Find where the given text appears and provide that cell's center as [X, Y] coordinate. 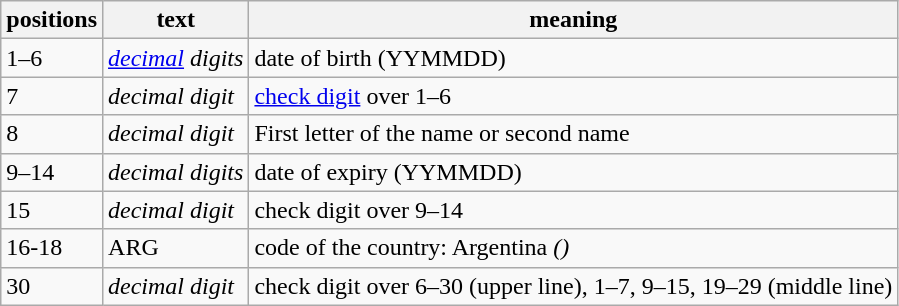
ARG [176, 248]
9–14 [52, 172]
30 [52, 286]
text [176, 20]
meaning [574, 20]
code of the country: Argentina () [574, 248]
check digit over 9–14 [574, 210]
1–6 [52, 58]
check digit over 1–6 [574, 96]
check digit over 6–30 (upper line), 1–7, 9–15, 19–29 (middle line) [574, 286]
7 [52, 96]
15 [52, 210]
date of birth (YYMMDD) [574, 58]
date of expiry (YYMMDD) [574, 172]
positions [52, 20]
First letter of the name or second name [574, 134]
8 [52, 134]
16-18 [52, 248]
